Identify which cell holds the provided text, then report its [X, Y] central coordinate. 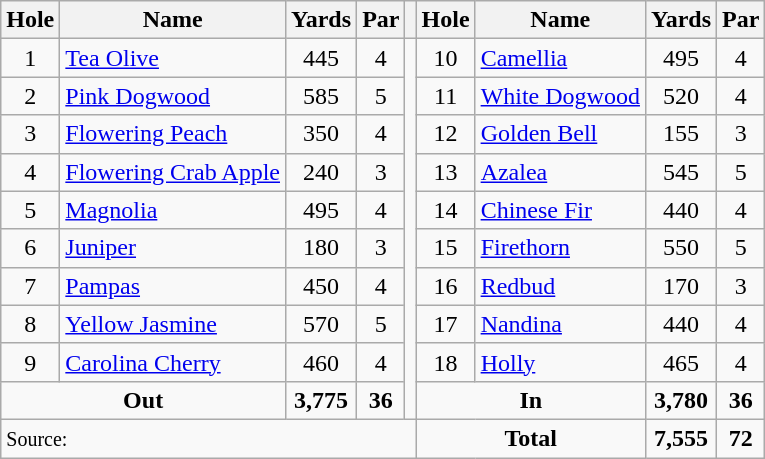
550 [680, 248]
Golden Bell [560, 134]
Flowering Crab Apple [173, 172]
3,775 [322, 400]
450 [322, 286]
1 [30, 58]
Pampas [173, 286]
240 [322, 172]
Nandina [560, 324]
15 [446, 248]
11 [446, 96]
Holly [560, 362]
72 [741, 438]
Source: [208, 438]
6 [30, 248]
Magnolia [173, 210]
2 [30, 96]
Redbud [560, 286]
520 [680, 96]
Juniper [173, 248]
Firethorn [560, 248]
10 [446, 58]
9 [30, 362]
7,555 [680, 438]
12 [446, 134]
350 [322, 134]
13 [446, 172]
17 [446, 324]
18 [446, 362]
3,780 [680, 400]
Chinese Fir [560, 210]
14 [446, 210]
585 [322, 96]
155 [680, 134]
Tea Olive [173, 58]
Carolina Cherry [173, 362]
Yellow Jasmine [173, 324]
Pink Dogwood [173, 96]
Flowering Peach [173, 134]
465 [680, 362]
545 [680, 172]
180 [322, 248]
16 [446, 286]
Out [144, 400]
In [530, 400]
7 [30, 286]
170 [680, 286]
Azalea [560, 172]
Total [530, 438]
460 [322, 362]
Camellia [560, 58]
445 [322, 58]
White Dogwood [560, 96]
8 [30, 324]
570 [322, 324]
